Output the [x, y] coordinate of the center of the cell containing the given text.  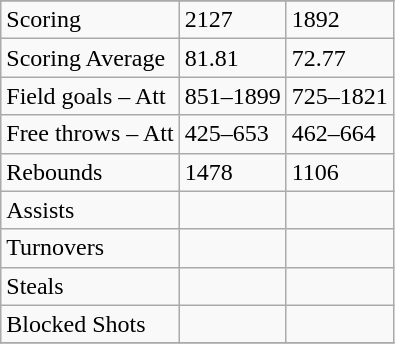
72.77 [340, 58]
Steals [90, 286]
Scoring Average [90, 58]
1106 [340, 172]
725–1821 [340, 96]
Assists [90, 210]
Rebounds [90, 172]
Free throws – Att [90, 134]
81.81 [232, 58]
Turnovers [90, 248]
1478 [232, 172]
2127 [232, 20]
1892 [340, 20]
Blocked Shots [90, 324]
Scoring [90, 20]
425–653 [232, 134]
851–1899 [232, 96]
462–664 [340, 134]
Field goals – Att [90, 96]
